For the text-containing cell, return its midpoint in [X, Y] coordinate format. 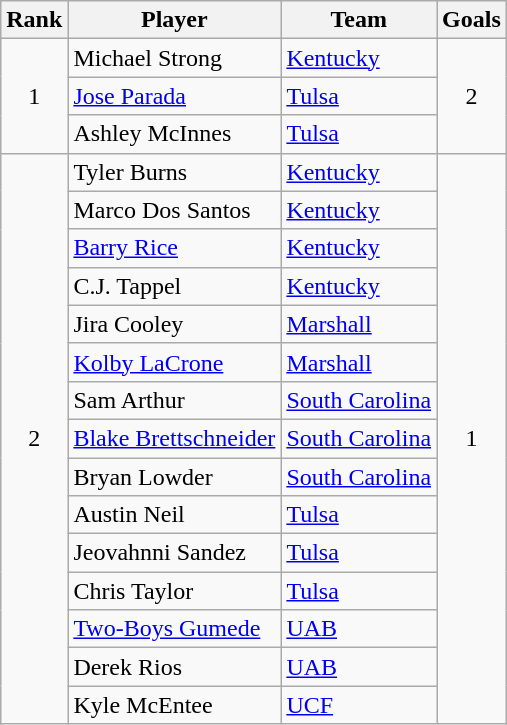
Chris Taylor [174, 591]
Barry Rice [174, 248]
Bryan Lowder [174, 477]
Derek Rios [174, 667]
Blake Brettschneider [174, 438]
Two-Boys Gumede [174, 629]
Kyle McEntee [174, 705]
Michael Strong [174, 58]
Jeovahnni Sandez [174, 553]
Marco Dos Santos [174, 210]
Rank [34, 20]
Austin Neil [174, 515]
Jira Cooley [174, 324]
Team [359, 20]
UCF [359, 705]
Ashley McInnes [174, 134]
Player [174, 20]
Jose Parada [174, 96]
C.J. Tappel [174, 286]
Sam Arthur [174, 400]
Tyler Burns [174, 172]
Goals [472, 20]
Kolby LaCrone [174, 362]
